Scan for the cell matching the given text and deliver its [x, y] coordinate at center. 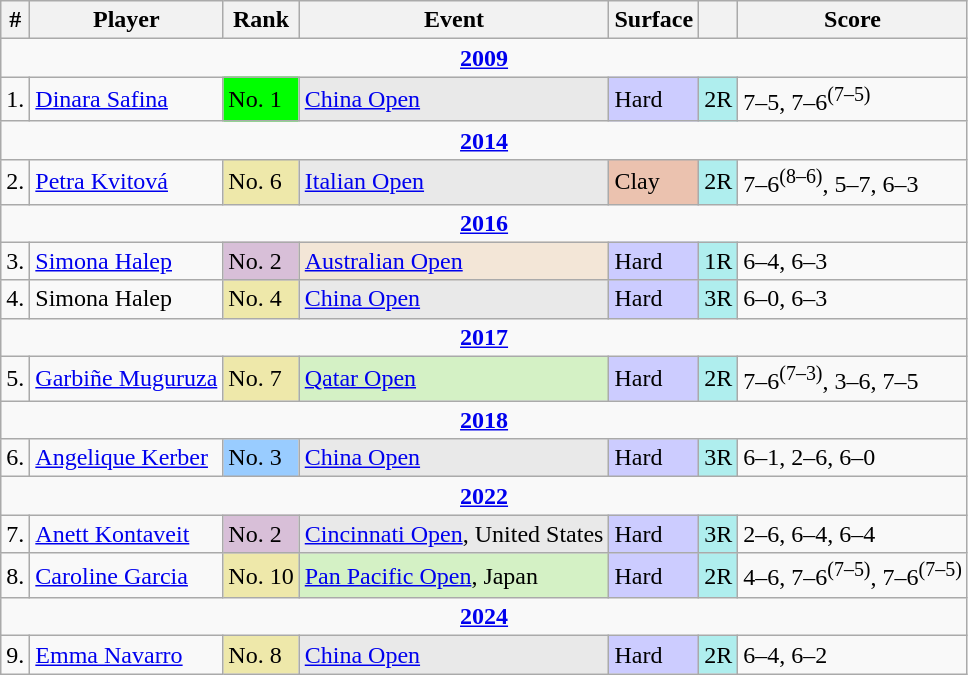
7–6(7–3), 3–6, 7–5 [853, 378]
No. 8 [261, 655]
6. [16, 458]
Emma Navarro [126, 655]
7. [16, 534]
6–4, 6–3 [853, 261]
Caroline Garcia [126, 576]
Qatar Open [454, 378]
No. 4 [261, 299]
No. 3 [261, 458]
Dinara Safina [126, 100]
2022 [484, 496]
Player [126, 20]
No. 1 [261, 100]
Angelique Kerber [126, 458]
2024 [484, 617]
2009 [484, 58]
No. 6 [261, 182]
7–6(8–6), 5–7, 6–3 [853, 182]
Pan Pacific Open, Japan [454, 576]
2014 [484, 140]
Surface [654, 20]
Clay [654, 182]
Garbiñe Muguruza [126, 378]
6–4, 6–2 [853, 655]
Cincinnati Open, United States [454, 534]
Petra Kvitová [126, 182]
1R [718, 261]
3. [16, 261]
2018 [484, 420]
6–0, 6–3 [853, 299]
No. 10 [261, 576]
Rank [261, 20]
Australian Open [454, 261]
2017 [484, 337]
Score [853, 20]
Italian Open [454, 182]
6–1, 2–6, 6–0 [853, 458]
5. [16, 378]
4–6, 7–6(7–5), 7–6(7–5) [853, 576]
2016 [484, 223]
Event [454, 20]
9. [16, 655]
2–6, 6–4, 6–4 [853, 534]
8. [16, 576]
7–5, 7–6(7–5) [853, 100]
Anett Kontaveit [126, 534]
1. [16, 100]
4. [16, 299]
2. [16, 182]
# [16, 20]
No. 7 [261, 378]
